Identify which cell holds the provided text, then report its (x, y) central coordinate. 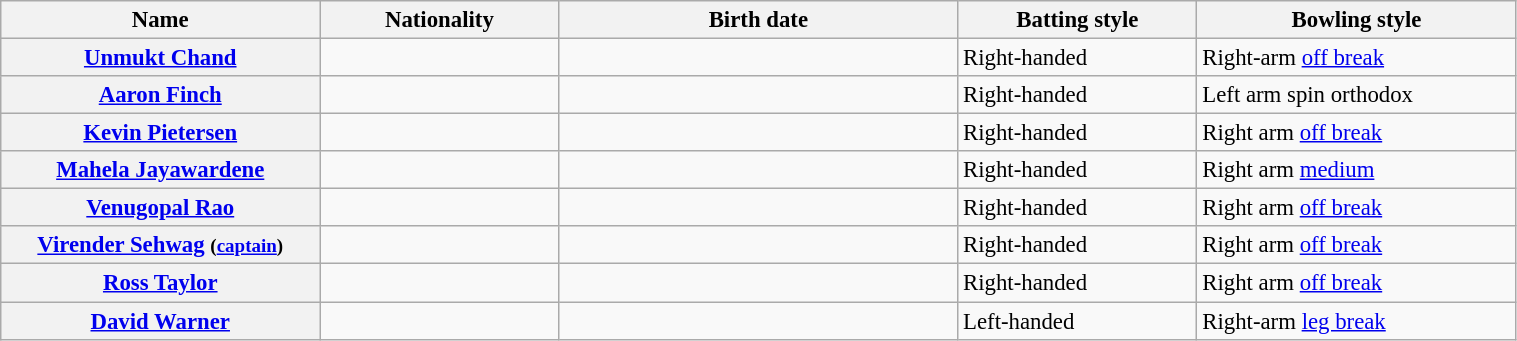
Venugopal Rao (160, 208)
Right-arm off break (1356, 58)
Right arm medium (1356, 170)
Batting style (1078, 20)
Kevin Pietersen (160, 133)
David Warner (160, 321)
Ross Taylor (160, 283)
Aaron Finch (160, 95)
Birth date (758, 20)
Right-arm leg break (1356, 321)
Left arm spin orthodox (1356, 95)
Name (160, 20)
Mahela Jayawardene (160, 170)
Bowling style (1356, 20)
Left-handed (1078, 321)
Virender Sehwag (captain) (160, 245)
Unmukt Chand (160, 58)
Nationality (440, 20)
